Find where the given text appears and provide that cell's center as [x, y] coordinate. 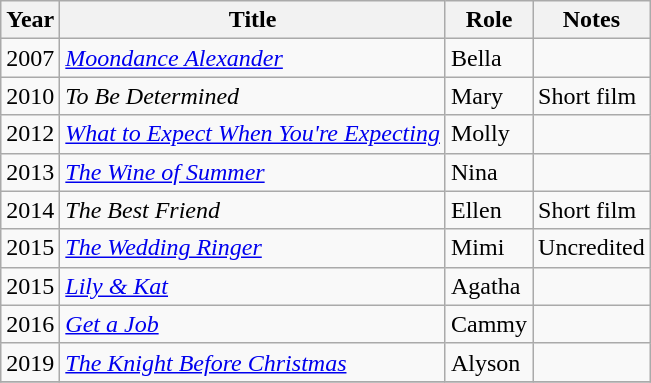
2010 [30, 96]
Bella [488, 58]
Get a Job [253, 324]
Moondance Alexander [253, 58]
The Wine of Summer [253, 172]
Mary [488, 96]
Agatha [488, 286]
Lily & Kat [253, 286]
The Wedding Ringer [253, 248]
Role [488, 20]
Uncredited [592, 248]
2012 [30, 134]
2019 [30, 362]
Year [30, 20]
Title [253, 20]
Molly [488, 134]
Nina [488, 172]
2016 [30, 324]
Notes [592, 20]
The Knight Before Christmas [253, 362]
Cammy [488, 324]
Ellen [488, 210]
2007 [30, 58]
2013 [30, 172]
Mimi [488, 248]
To Be Determined [253, 96]
The Best Friend [253, 210]
2014 [30, 210]
Alyson [488, 362]
What to Expect When You're Expecting [253, 134]
